Capture the cell that displays the provided text and extract its [X, Y] central coordinate. 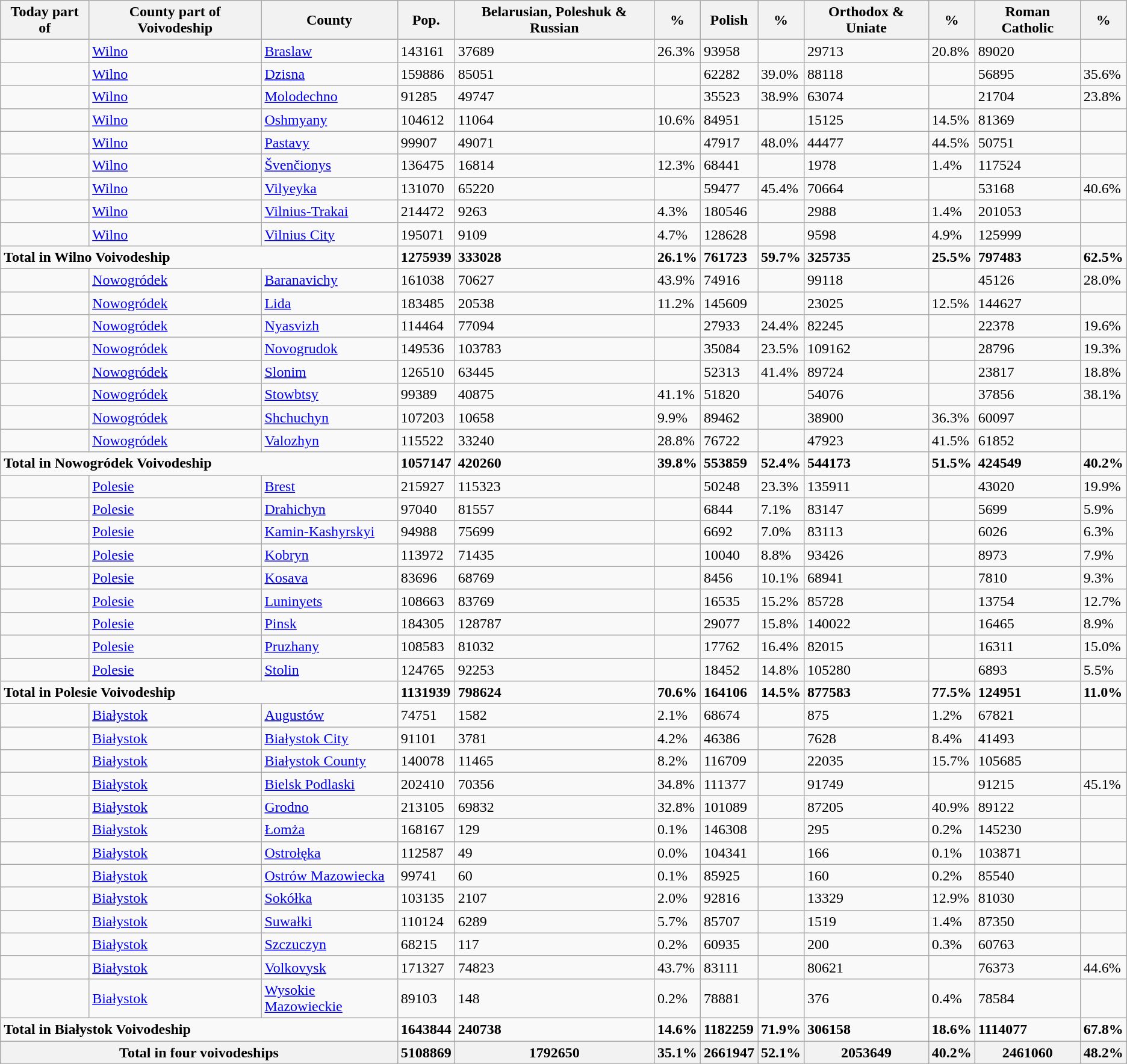
1114077 [1027, 1029]
113972 [426, 555]
240738 [554, 1029]
115323 [554, 486]
105685 [1027, 761]
83769 [554, 601]
20.8% [951, 51]
81032 [554, 646]
Volkovysk [329, 967]
105280 [867, 670]
Belarusian, Poleshuk & Russian [554, 20]
1582 [554, 716]
108663 [426, 601]
8456 [728, 578]
6844 [728, 509]
34.8% [677, 784]
103871 [1027, 853]
761723 [728, 257]
16814 [554, 165]
148 [554, 998]
Białystok City [329, 738]
Slonim [329, 372]
47917 [728, 143]
43.7% [677, 967]
143161 [426, 51]
4.9% [951, 234]
51820 [728, 395]
53168 [1027, 188]
94988 [426, 532]
18.6% [951, 1029]
81557 [554, 509]
56895 [1027, 74]
184305 [426, 623]
84951 [728, 120]
215927 [426, 486]
52313 [728, 372]
68441 [728, 165]
83111 [728, 967]
12.5% [951, 303]
7.9% [1103, 555]
63074 [867, 97]
23.5% [780, 349]
91285 [426, 97]
67.8% [1103, 1029]
Brest [329, 486]
59.7% [780, 257]
26.3% [677, 51]
14.8% [780, 670]
5108869 [426, 1053]
2053649 [867, 1053]
Ostrołęka [329, 853]
45.4% [780, 188]
6026 [1027, 532]
49747 [554, 97]
Kobryn [329, 555]
877583 [867, 693]
Szczuczyn [329, 944]
9109 [554, 234]
9.9% [677, 418]
140022 [867, 623]
81369 [1027, 120]
10.6% [677, 120]
20538 [554, 303]
41493 [1027, 738]
140078 [426, 761]
Braslaw [329, 51]
51.5% [951, 463]
40.9% [951, 807]
Łomża [329, 830]
19.9% [1103, 486]
93958 [728, 51]
41.1% [677, 395]
797483 [1027, 257]
26.1% [677, 257]
145609 [728, 303]
27933 [728, 326]
17762 [728, 646]
114464 [426, 326]
99389 [426, 395]
15125 [867, 120]
41.5% [951, 441]
8973 [1027, 555]
85540 [1027, 876]
82015 [867, 646]
87205 [867, 807]
126510 [426, 372]
111377 [728, 784]
5699 [1027, 509]
70627 [554, 280]
107203 [426, 418]
101089 [728, 807]
77.5% [951, 693]
62282 [728, 74]
4.7% [677, 234]
136475 [426, 165]
44.6% [1103, 967]
180546 [728, 211]
6893 [1027, 670]
16311 [1027, 646]
61852 [1027, 441]
83113 [867, 532]
Bielsk Podlaski [329, 784]
71435 [554, 555]
Vilyeyka [329, 188]
2.0% [677, 899]
38900 [867, 418]
544173 [867, 463]
1643844 [426, 1029]
85707 [728, 921]
18.8% [1103, 372]
Grodno [329, 807]
68769 [554, 578]
8.8% [780, 555]
91101 [426, 738]
16.4% [780, 646]
28796 [1027, 349]
15.7% [951, 761]
164106 [728, 693]
129 [554, 830]
12.9% [951, 899]
4.3% [677, 211]
128787 [554, 623]
Nyasvizh [329, 326]
7628 [867, 738]
1.2% [951, 716]
112587 [426, 853]
32.8% [677, 807]
Sokółka [329, 899]
420260 [554, 463]
1978 [867, 165]
131070 [426, 188]
7.1% [780, 509]
Dzisna [329, 74]
109162 [867, 349]
13329 [867, 899]
104341 [728, 853]
10040 [728, 555]
125999 [1027, 234]
89724 [867, 372]
Kosava [329, 578]
37689 [554, 51]
81030 [1027, 899]
9598 [867, 234]
306158 [867, 1029]
74916 [728, 280]
8.2% [677, 761]
Shchuchyn [329, 418]
59477 [728, 188]
54076 [867, 395]
Švenčionys [329, 165]
40.6% [1103, 188]
67821 [1027, 716]
48.0% [780, 143]
Total in Wilno Voivodeship [199, 257]
12.7% [1103, 601]
103135 [426, 899]
108583 [426, 646]
Baranavichy [329, 280]
43.9% [677, 280]
60935 [728, 944]
1519 [867, 921]
Augustów [329, 716]
135911 [867, 486]
103783 [554, 349]
89122 [1027, 807]
23817 [1027, 372]
2661947 [728, 1053]
80621 [867, 967]
22378 [1027, 326]
5.7% [677, 921]
45.1% [1103, 784]
Pastavy [329, 143]
195071 [426, 234]
104612 [426, 120]
99118 [867, 280]
62.5% [1103, 257]
89103 [426, 998]
14.6% [677, 1029]
89462 [728, 418]
77094 [554, 326]
70356 [554, 784]
Novogrudok [329, 349]
24.4% [780, 326]
45126 [1027, 280]
23025 [867, 303]
Pruzhany [329, 646]
15.8% [780, 623]
2.1% [677, 716]
76722 [728, 441]
99907 [426, 143]
183485 [426, 303]
78881 [728, 998]
50751 [1027, 143]
11465 [554, 761]
144627 [1027, 303]
36.3% [951, 418]
Polish [728, 20]
43020 [1027, 486]
11.2% [677, 303]
60763 [1027, 944]
8.4% [951, 738]
60097 [1027, 418]
Today part of [45, 20]
11064 [554, 120]
28.8% [677, 441]
Orthodox & Uniate [867, 20]
10.1% [780, 578]
9.3% [1103, 578]
71.9% [780, 1029]
110124 [426, 921]
166 [867, 853]
4.2% [677, 738]
Stolin [329, 670]
325735 [867, 257]
16465 [1027, 623]
13754 [1027, 601]
44477 [867, 143]
6289 [554, 921]
85051 [554, 74]
Pinsk [329, 623]
124951 [1027, 693]
Vilnius-Trakai [329, 211]
23.8% [1103, 97]
Lida [329, 303]
12.3% [677, 165]
5.9% [1103, 509]
68215 [426, 944]
21704 [1027, 97]
47923 [867, 441]
116709 [728, 761]
3781 [554, 738]
83696 [426, 578]
83147 [867, 509]
214472 [426, 211]
52.1% [780, 1053]
115522 [426, 441]
92253 [554, 670]
1057147 [426, 463]
295 [867, 830]
50248 [728, 486]
Drahichyn [329, 509]
74751 [426, 716]
44.5% [951, 143]
161038 [426, 280]
99741 [426, 876]
38.9% [780, 97]
124765 [426, 670]
39.0% [780, 74]
168167 [426, 830]
97040 [426, 509]
2988 [867, 211]
37856 [1027, 395]
Suwałki [329, 921]
48.2% [1103, 1053]
Vilnius City [329, 234]
Oshmyany [329, 120]
70.6% [677, 693]
35523 [728, 97]
171327 [426, 967]
6692 [728, 532]
19.3% [1103, 349]
200 [867, 944]
213105 [426, 807]
82245 [867, 326]
69832 [554, 807]
8.9% [1103, 623]
Total in Nowogródek Voivodeship [199, 463]
35.6% [1103, 74]
15.2% [780, 601]
2461060 [1027, 1053]
1131939 [426, 693]
1275939 [426, 257]
91215 [1027, 784]
40875 [554, 395]
Total in Polesie Voivodeship [199, 693]
18452 [728, 670]
93426 [867, 555]
52.4% [780, 463]
1182259 [728, 1029]
1792650 [554, 1053]
Pop. [426, 20]
29077 [728, 623]
County [329, 20]
70664 [867, 188]
29713 [867, 51]
202410 [426, 784]
89020 [1027, 51]
68674 [728, 716]
74823 [554, 967]
Kamin-Kashyrskyi [329, 532]
5.5% [1103, 670]
41.4% [780, 372]
Total in four voivodeships [199, 1053]
6.3% [1103, 532]
376 [867, 998]
County part of Voivodeship [175, 20]
88118 [867, 74]
160 [867, 876]
60 [554, 876]
78584 [1027, 998]
49071 [554, 143]
117 [554, 944]
Białystok County [329, 761]
65220 [554, 188]
85728 [867, 601]
Molodechno [329, 97]
39.8% [677, 463]
68941 [867, 578]
159886 [426, 74]
85925 [728, 876]
63445 [554, 372]
Roman Catholic [1027, 20]
149536 [426, 349]
Stowbtsy [329, 395]
146308 [728, 830]
424549 [1027, 463]
117524 [1027, 165]
76373 [1027, 967]
28.0% [1103, 280]
0.3% [951, 944]
0.4% [951, 998]
35084 [728, 349]
46386 [728, 738]
11.0% [1103, 693]
Luninyets [329, 601]
7.0% [780, 532]
201053 [1027, 211]
15.0% [1103, 646]
0.0% [677, 853]
798624 [554, 693]
19.6% [1103, 326]
92816 [728, 899]
Valozhyn [329, 441]
38.1% [1103, 395]
333028 [554, 257]
9263 [554, 211]
128628 [728, 234]
25.5% [951, 257]
Total in Białystok Voivodeship [199, 1029]
875 [867, 716]
91749 [867, 784]
2107 [554, 899]
16535 [728, 601]
49 [554, 853]
7810 [1027, 578]
22035 [867, 761]
75699 [554, 532]
145230 [1027, 830]
553859 [728, 463]
23.3% [780, 486]
Wysokie Mazowieckie [329, 998]
10658 [554, 418]
87350 [1027, 921]
33240 [554, 441]
35.1% [677, 1053]
Ostrów Mazowiecka [329, 876]
